Output the (x, y) coordinate of the center of the cell containing the given text.  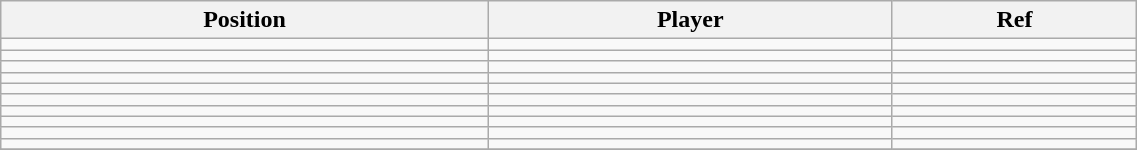
Player (690, 20)
Ref (1014, 20)
Position (244, 20)
